Pinpoint the cell where the given text exists, returning its (X, Y) midpoint coordinate. 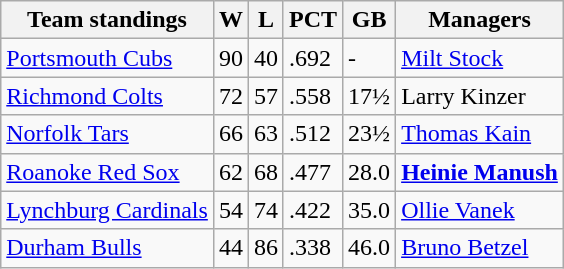
.477 (312, 172)
57 (266, 96)
Ollie Vanek (480, 210)
- (370, 58)
.422 (312, 210)
Team standings (108, 20)
63 (266, 134)
72 (230, 96)
35.0 (370, 210)
Larry Kinzer (480, 96)
Portsmouth Cubs (108, 58)
.338 (312, 248)
46.0 (370, 248)
86 (266, 248)
54 (230, 210)
17½ (370, 96)
40 (266, 58)
62 (230, 172)
28.0 (370, 172)
Thomas Kain (480, 134)
Roanoke Red Sox (108, 172)
.692 (312, 58)
23½ (370, 134)
L (266, 20)
Norfolk Tars (108, 134)
PCT (312, 20)
Heinie Manush (480, 172)
90 (230, 58)
.512 (312, 134)
68 (266, 172)
GB (370, 20)
Bruno Betzel (480, 248)
Lynchburg Cardinals (108, 210)
74 (266, 210)
Managers (480, 20)
44 (230, 248)
Richmond Colts (108, 96)
.558 (312, 96)
W (230, 20)
66 (230, 134)
Durham Bulls (108, 248)
Milt Stock (480, 58)
